Search for the cell housing the specified text and yield its [x, y] center coordinate. 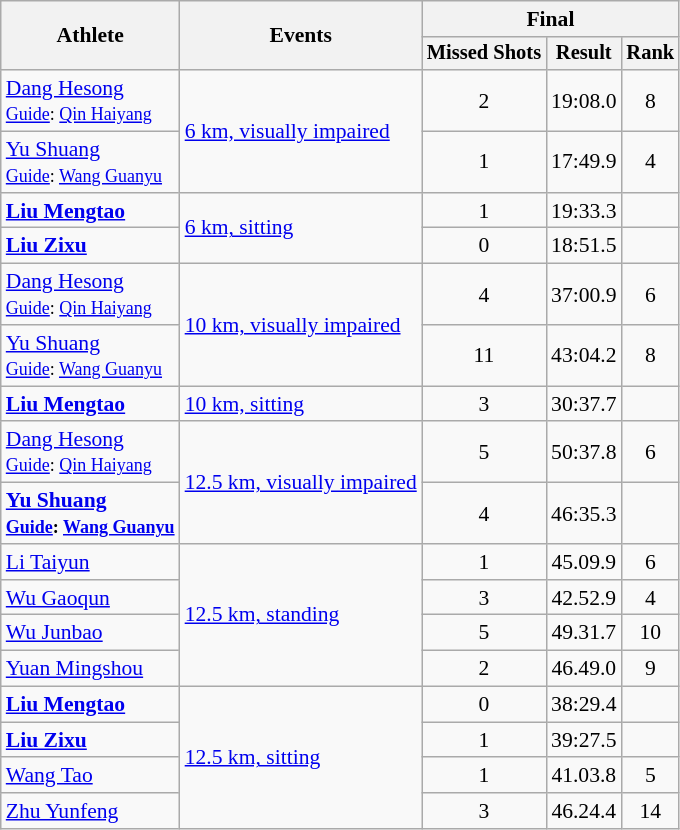
Events [301, 36]
10 km, visually impaired [301, 325]
Li Taiyun [90, 562]
19:33.3 [584, 211]
10 km, sitting [301, 404]
18:51.5 [584, 246]
46.24.4 [584, 811]
14 [651, 811]
43:04.2 [584, 356]
38:29.4 [584, 705]
Wang Tao [90, 776]
10 [651, 633]
49.31.7 [584, 633]
Athlete [90, 36]
17:49.9 [584, 162]
11 [484, 356]
50:37.8 [584, 452]
12.5 km, standing [301, 615]
Wu Junbao [90, 633]
Result [584, 54]
9 [651, 669]
46.49.0 [584, 669]
46:35.3 [584, 514]
45.09.9 [584, 562]
41.03.8 [584, 776]
19:08.0 [584, 100]
6 km, sitting [301, 228]
Yuan Mingshou [90, 669]
Missed Shots [484, 54]
12.5 km, visually impaired [301, 483]
39:27.5 [584, 740]
12.5 km, sitting [301, 758]
Rank [651, 54]
6 km, visually impaired [301, 131]
42.52.9 [584, 598]
37:00.9 [584, 294]
30:37.7 [584, 404]
Zhu Yunfeng [90, 811]
Final [550, 19]
Wu Gaoqun [90, 598]
